Locate the cell with the specified text and output its [x, y] center coordinate. 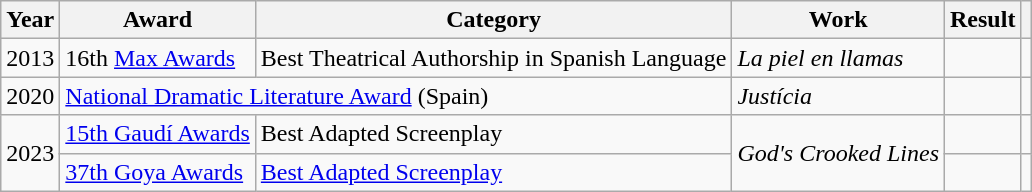
2013 [30, 58]
National Dramatic Literature Award (Spain) [396, 96]
La piel en llamas [838, 58]
37th Goya Awards [158, 172]
15th Gaudí Awards [158, 134]
Result [983, 20]
Justícia [838, 96]
Best Theatrical Authorship in Spanish Language [494, 58]
Award [158, 20]
2020 [30, 96]
God's Crooked Lines [838, 153]
2023 [30, 153]
Category [494, 20]
Work [838, 20]
Year [30, 20]
16th Max Awards [158, 58]
